Determine the [x, y] coordinate at the center of the cell enclosing the given text.  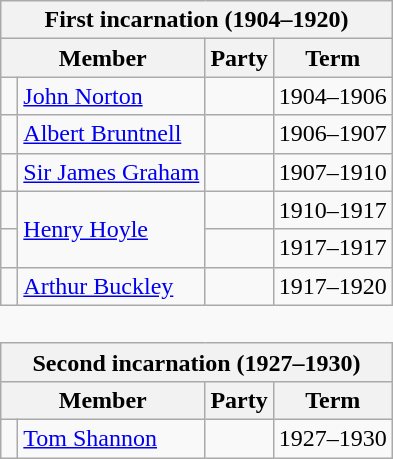
Sir James Graham [112, 172]
Henry Hoyle [112, 229]
1927–1930 [332, 438]
1906–1907 [332, 134]
John Norton [112, 96]
1917–1917 [332, 248]
1904–1906 [332, 96]
Second incarnation (1927–1930) [197, 362]
First incarnation (1904–1920) [197, 20]
1917–1920 [332, 286]
Tom Shannon [112, 438]
Albert Bruntnell [112, 134]
Arthur Buckley [112, 286]
1907–1910 [332, 172]
1910–1917 [332, 210]
